Capture the cell that displays the provided text and extract its (x, y) central coordinate. 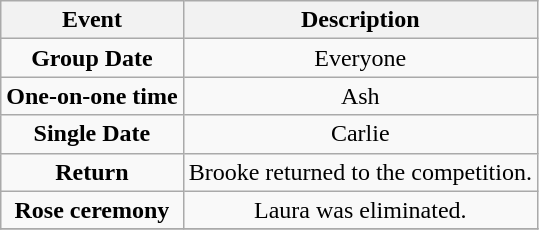
Event (92, 20)
Single Date (92, 134)
One-on-one time (92, 96)
Description (360, 20)
Group Date (92, 58)
Carlie (360, 134)
Rose ceremony (92, 210)
Brooke returned to the competition. (360, 172)
Laura was eliminated. (360, 210)
Ash (360, 96)
Everyone (360, 58)
Return (92, 172)
